Detect which cell encompasses the target text, then output its [X, Y] center coordinate. 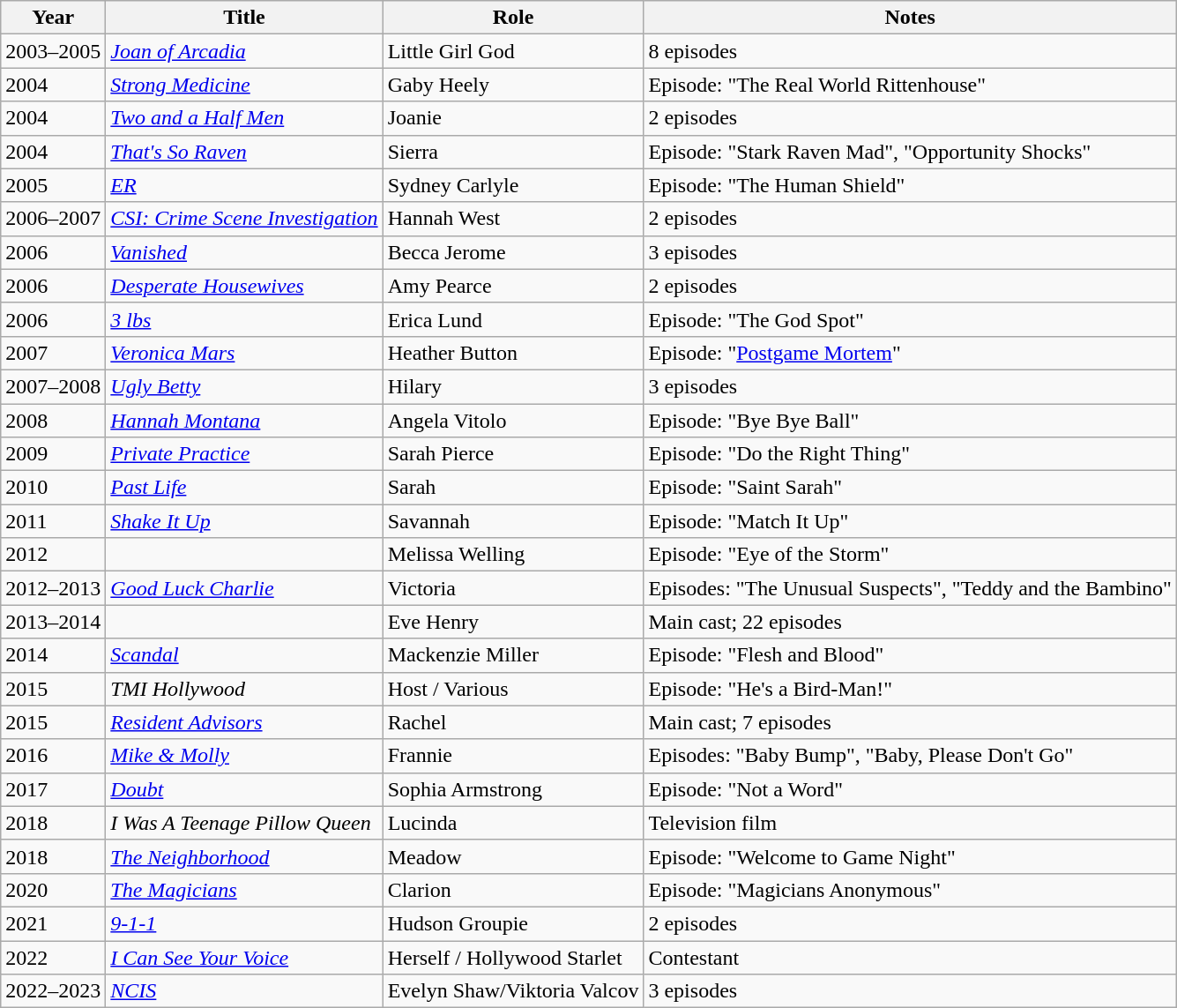
I Was A Teenage Pillow Queen [244, 823]
2009 [53, 454]
Heather Button [513, 353]
2022–2023 [53, 991]
Eve Henry [513, 622]
Past Life [244, 488]
2010 [53, 488]
Desperate Housewives [244, 286]
Episode: "Eye of the Storm" [910, 555]
Strong Medicine [244, 85]
2016 [53, 756]
The Neighborhood [244, 856]
Vanished [244, 252]
2022 [53, 957]
Sarah Pierce [513, 454]
Notes [910, 18]
Rachel [513, 722]
Hannah Montana [244, 421]
Title [244, 18]
Amy Pearce [513, 286]
Sierra [513, 152]
2007–2008 [53, 386]
Contestant [910, 957]
Episode: "The God Spot" [910, 319]
2020 [53, 890]
Episode: "The Real World Rittenhouse" [910, 85]
2006–2007 [53, 219]
CSI: Crime Scene Investigation [244, 219]
Joanie [513, 118]
2014 [53, 655]
Episode: "Welcome to Game Night" [910, 856]
Erica Lund [513, 319]
Mike & Molly [244, 756]
Main cast; 7 episodes [910, 722]
TMI Hollywood [244, 689]
Evelyn Shaw/Viktoria Valcov [513, 991]
2008 [53, 421]
Frannie [513, 756]
Scandal [244, 655]
Angela Vitolo [513, 421]
2012 [53, 555]
2005 [53, 185]
Year [53, 18]
Clarion [513, 890]
Doubt [244, 789]
NCIS [244, 991]
Good Luck Charlie [244, 588]
Private Practice [244, 454]
Hannah West [513, 219]
Episode: "Bye Bye Ball" [910, 421]
2013–2014 [53, 622]
Hudson Groupie [513, 923]
Television film [910, 823]
Role [513, 18]
Episode: "The Human Shield" [910, 185]
I Can See Your Voice [244, 957]
Episode: "He's a Bird-Man!" [910, 689]
Victoria [513, 588]
Episode: "Not a Word" [910, 789]
Episode: "Flesh and Blood" [910, 655]
3 lbs [244, 319]
Episode: "Do the Right Thing" [910, 454]
Ugly Betty [244, 386]
Joan of Arcadia [244, 51]
Host / Various [513, 689]
Sarah [513, 488]
Episode: "Saint Sarah" [910, 488]
Mackenzie Miller [513, 655]
Resident Advisors [244, 722]
8 episodes [910, 51]
Sydney Carlyle [513, 185]
Lucinda [513, 823]
Herself / Hollywood Starlet [513, 957]
Gaby Heely [513, 85]
9-1-1 [244, 923]
Veronica Mars [244, 353]
2017 [53, 789]
Episode: "Match It Up" [910, 521]
Main cast; 22 episodes [910, 622]
Episodes: "The Unusual Suspects", "Teddy and the Bambino" [910, 588]
2003–2005 [53, 51]
Two and a Half Men [244, 118]
2011 [53, 521]
Episode: "Stark Raven Mad", "Opportunity Shocks" [910, 152]
2021 [53, 923]
Becca Jerome [513, 252]
Meadow [513, 856]
ER [244, 185]
Shake It Up [244, 521]
That's So Raven [244, 152]
Hilary [513, 386]
Episode: "Postgame Mortem" [910, 353]
The Magicians [244, 890]
Sophia Armstrong [513, 789]
2012–2013 [53, 588]
Melissa Welling [513, 555]
Episodes: "Baby Bump", "Baby, Please Don't Go" [910, 756]
Savannah [513, 521]
2007 [53, 353]
Episode: "Magicians Anonymous" [910, 890]
Little Girl God [513, 51]
